Detect which cell encompasses the target text, then output its (x, y) center coordinate. 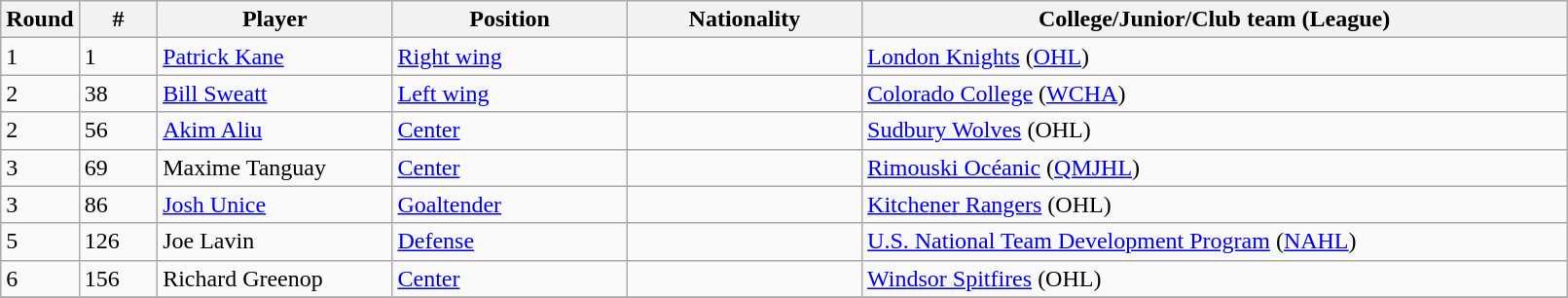
Position (510, 19)
Windsor Spitfires (OHL) (1215, 279)
126 (118, 242)
Round (40, 19)
Maxime Tanguay (274, 168)
38 (118, 93)
Sudbury Wolves (OHL) (1215, 130)
Joe Lavin (274, 242)
# (118, 19)
College/Junior/Club team (League) (1215, 19)
Richard Greenop (274, 279)
Player (274, 19)
69 (118, 168)
Right wing (510, 56)
Defense (510, 242)
6 (40, 279)
Bill Sweatt (274, 93)
U.S. National Team Development Program (NAHL) (1215, 242)
Josh Unice (274, 205)
Akim Aliu (274, 130)
Goaltender (510, 205)
Kitchener Rangers (OHL) (1215, 205)
Nationality (744, 19)
156 (118, 279)
Left wing (510, 93)
86 (118, 205)
London Knights (OHL) (1215, 56)
5 (40, 242)
56 (118, 130)
Patrick Kane (274, 56)
Colorado College (WCHA) (1215, 93)
Rimouski Océanic (QMJHL) (1215, 168)
